Find where the given text appears and provide that cell's center as [x, y] coordinate. 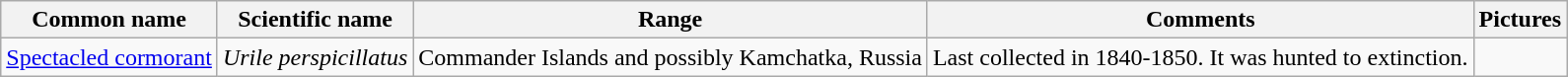
Scientific name [315, 20]
Comments [1200, 20]
Urile perspicillatus [315, 57]
Range [671, 20]
Commander Islands and possibly Kamchatka, Russia [671, 57]
Last collected in 1840-1850. It was hunted to extinction. [1200, 57]
Common name [109, 20]
Spectacled cormorant [109, 57]
Pictures [1521, 20]
